Return (x, y) of the center of cell containing provided text 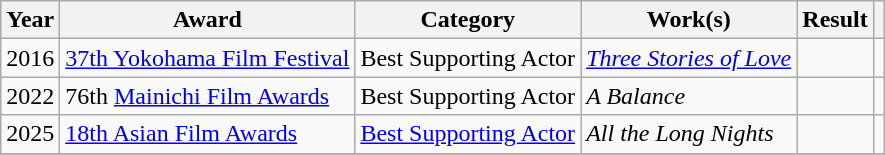
Three Stories of Love (689, 58)
All the Long Nights (689, 134)
Year (30, 20)
18th Asian Film Awards (208, 134)
76th Mainichi Film Awards (208, 96)
Category (468, 20)
2025 (30, 134)
Award (208, 20)
Work(s) (689, 20)
2016 (30, 58)
A Balance (689, 96)
Result (835, 20)
2022 (30, 96)
37th Yokohama Film Festival (208, 58)
